Identify which cell holds the provided text, then report its [x, y] central coordinate. 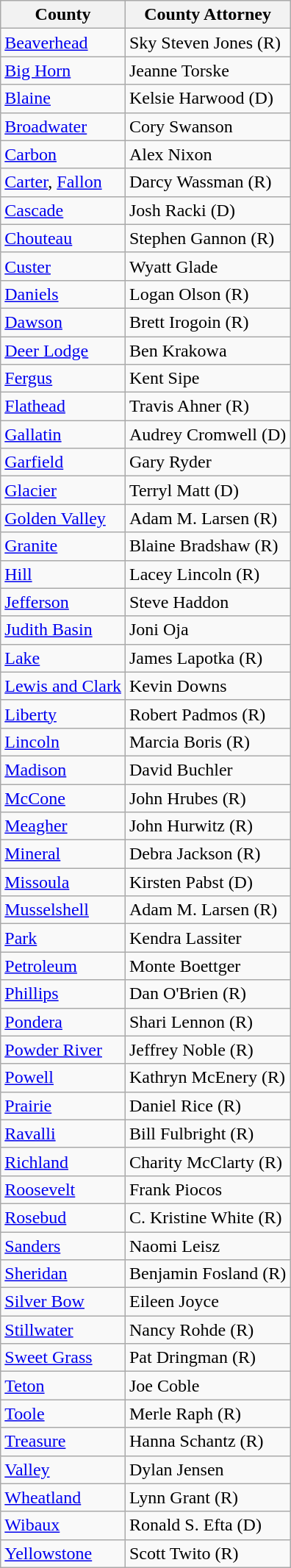
Musselshell [63, 910]
Ben Krakowa [207, 351]
Richland [63, 1161]
Deer Lodge [63, 351]
Sanders [63, 1246]
Pat Dringman (R) [207, 1358]
Debra Jackson (R) [207, 854]
Liberty [63, 714]
Joni Oja [207, 630]
David Buchler [207, 770]
Alex Nixon [207, 154]
Judith Basin [63, 630]
Nancy Rohde (R) [207, 1330]
Lewis and Clark [63, 686]
Sky Steven Jones (R) [207, 43]
Pondera [63, 1022]
Wyatt Glade [207, 266]
Darcy Wassman (R) [207, 182]
Broadwater [63, 126]
Yellowstone [63, 1553]
Teton [63, 1386]
Daniels [63, 294]
Jefferson [63, 602]
Hill [63, 574]
Terryl Matt (D) [207, 490]
Carter, Fallon [63, 182]
Frank Piocos [207, 1189]
Powder River [63, 1050]
Josh Racki (D) [207, 210]
Flathead [63, 407]
James Lapotka (R) [207, 658]
John Hurwitz (R) [207, 826]
Brett Irogoin (R) [207, 322]
Glacier [63, 490]
Naomi Leisz [207, 1246]
Kelsie Harwood (D) [207, 99]
Eileen Joyce [207, 1302]
Custer [63, 266]
Meagher [63, 826]
Garfield [63, 462]
Petroleum [63, 966]
Powell [63, 1078]
Cascade [63, 210]
County Attorney [207, 15]
Toole [63, 1414]
Silver Bow [63, 1302]
Logan Olson (R) [207, 294]
Cory Swanson [207, 126]
Lynn Grant (R) [207, 1497]
Granite [63, 546]
Shari Lennon (R) [207, 1022]
Golden Valley [63, 518]
Jeffrey Noble (R) [207, 1050]
Kathryn McEnery (R) [207, 1078]
Missoula [63, 882]
Chouteau [63, 238]
Marcia Boris (R) [207, 742]
Ronald S. Efta (D) [207, 1525]
Blaine Bradshaw (R) [207, 546]
Carbon [63, 154]
Wheatland [63, 1497]
Audrey Cromwell (D) [207, 434]
Joe Coble [207, 1386]
Kent Sipe [207, 379]
Merle Raph (R) [207, 1414]
Gary Ryder [207, 462]
Park [63, 938]
Blaine [63, 99]
Jeanne Torske [207, 71]
Valley [63, 1469]
Wibaux [63, 1525]
Prairie [63, 1106]
Lacey Lincoln (R) [207, 574]
Rosebud [63, 1217]
C. Kristine White (R) [207, 1217]
Scott Twito (R) [207, 1553]
Beaverhead [63, 43]
Ravalli [63, 1134]
Phillips [63, 994]
Madison [63, 770]
Sheridan [63, 1274]
Steve Haddon [207, 602]
Kirsten Pabst (D) [207, 882]
Treasure [63, 1442]
Charity McClarty (R) [207, 1161]
Fergus [63, 379]
Roosevelt [63, 1189]
Dawson [63, 322]
Hanna Schantz (R) [207, 1442]
Gallatin [63, 434]
Travis Ahner (R) [207, 407]
Kendra Lassiter [207, 938]
Stephen Gannon (R) [207, 238]
Bill Fulbright (R) [207, 1134]
Lake [63, 658]
Benjamin Fosland (R) [207, 1274]
Kevin Downs [207, 686]
John Hrubes (R) [207, 798]
McCone [63, 798]
Robert Padmos (R) [207, 714]
Monte Boettger [207, 966]
Mineral [63, 854]
Dan O'Brien (R) [207, 994]
Lincoln [63, 742]
Sweet Grass [63, 1358]
Big Horn [63, 71]
Daniel Rice (R) [207, 1106]
Stillwater [63, 1330]
Dylan Jensen [207, 1469]
County [63, 15]
